Identify which cell holds the provided text, then report its (X, Y) central coordinate. 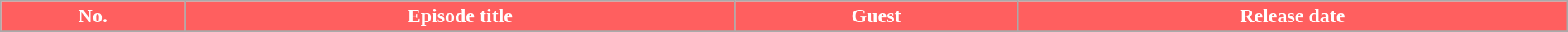
Episode title (460, 16)
No. (93, 16)
Release date (1292, 16)
Guest (877, 16)
